Provide the [X, Y] coordinate of the cell's center where the given text is located.  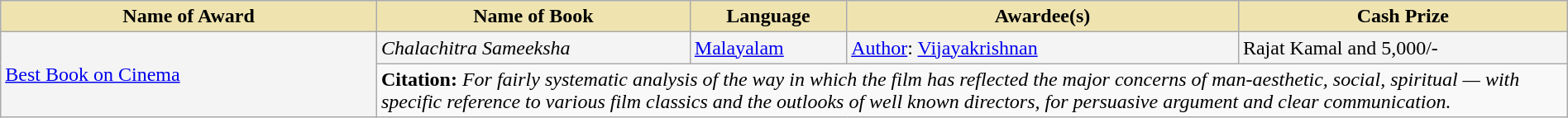
Awardee(s) [1043, 17]
Best Book on Cinema [189, 74]
Language [767, 17]
Rajat Kamal and 5,000/- [1403, 48]
Cash Prize [1403, 17]
Chalachitra Sameeksha [533, 48]
Malayalam [767, 48]
Name of Award [189, 17]
Author: Vijayakrishnan [1043, 48]
Name of Book [533, 17]
